Extract the [X, Y] coordinate from the center of the cell holding the provided text.  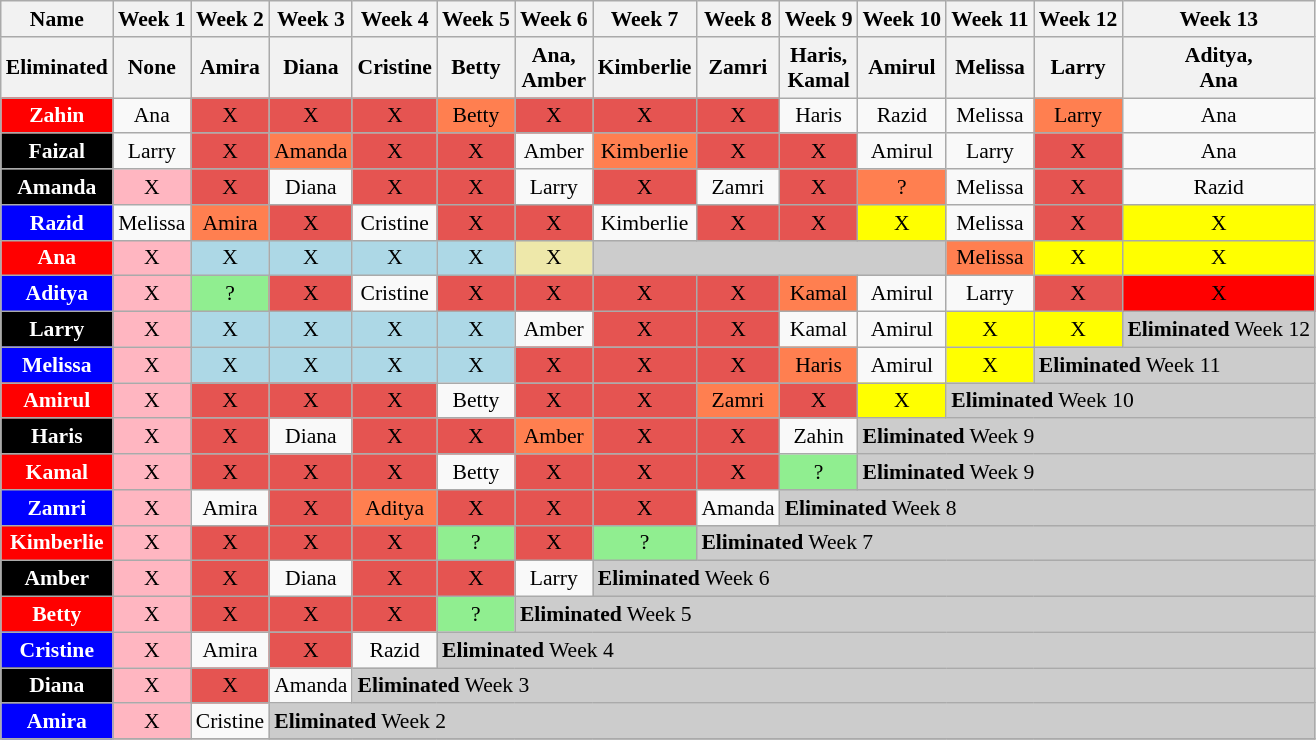
Eliminated Week 7 [1006, 543]
Eliminated Week 8 [1048, 508]
Week 10 [902, 19]
Eliminated Week 5 [915, 615]
None [152, 68]
Faizal [57, 152]
Week 13 [1218, 19]
Eliminated Week 11 [1174, 365]
Week 3 [310, 19]
Eliminated Week 6 [954, 579]
Eliminated Week 10 [1130, 401]
Eliminated Week 3 [834, 686]
Week 4 [394, 19]
Eliminated [57, 68]
Week 8 [738, 19]
Haris,Kamal [819, 68]
Eliminated Week 12 [1218, 330]
Week 7 [645, 19]
Week 12 [1078, 19]
Eliminated Week 4 [876, 650]
Week 9 [819, 19]
Week 1 [152, 19]
Week 5 [476, 19]
Eliminated Week 2 [792, 722]
Ana,Amber [554, 68]
Name [57, 19]
Week 6 [554, 19]
Week 11 [990, 19]
Week 2 [230, 19]
Aditya,Ana [1218, 68]
